Scan for the cell matching the given text and deliver its (x, y) coordinate at center. 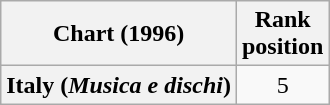
Italy (Musica e dischi) (119, 85)
Rankposition (282, 34)
Chart (1996) (119, 34)
5 (282, 85)
